Output the [x, y] coordinate of the center of the cell containing the given text.  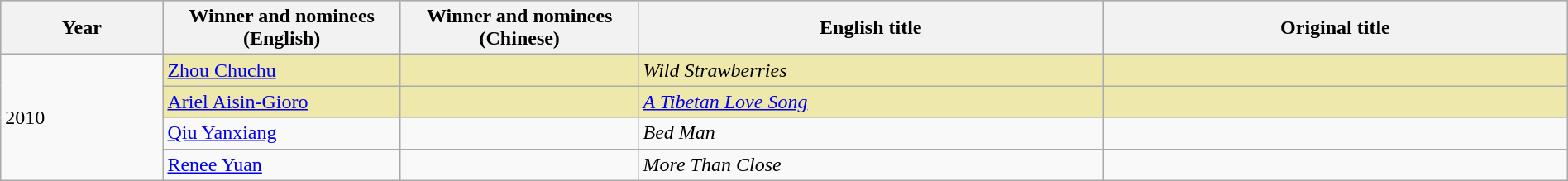
Ariel Aisin-Gioro [282, 102]
Wild Strawberries [871, 70]
Bed Man [871, 133]
More Than Close [871, 164]
Winner and nominees(English) [282, 28]
Winner and nominees(Chinese) [519, 28]
Renee Yuan [282, 164]
2010 [82, 117]
Qiu Yanxiang [282, 133]
Year [82, 28]
A Tibetan Love Song [871, 102]
Zhou Chuchu [282, 70]
English title [871, 28]
Original title [1336, 28]
